Pinpoint the cell where the given text exists, returning its [x, y] midpoint coordinate. 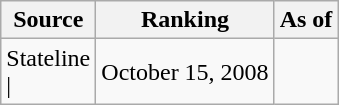
As of [306, 20]
Source [48, 20]
Stateline| [48, 72]
October 15, 2008 [185, 72]
Ranking [185, 20]
